Pinpoint the cell where the given text exists, returning its (X, Y) midpoint coordinate. 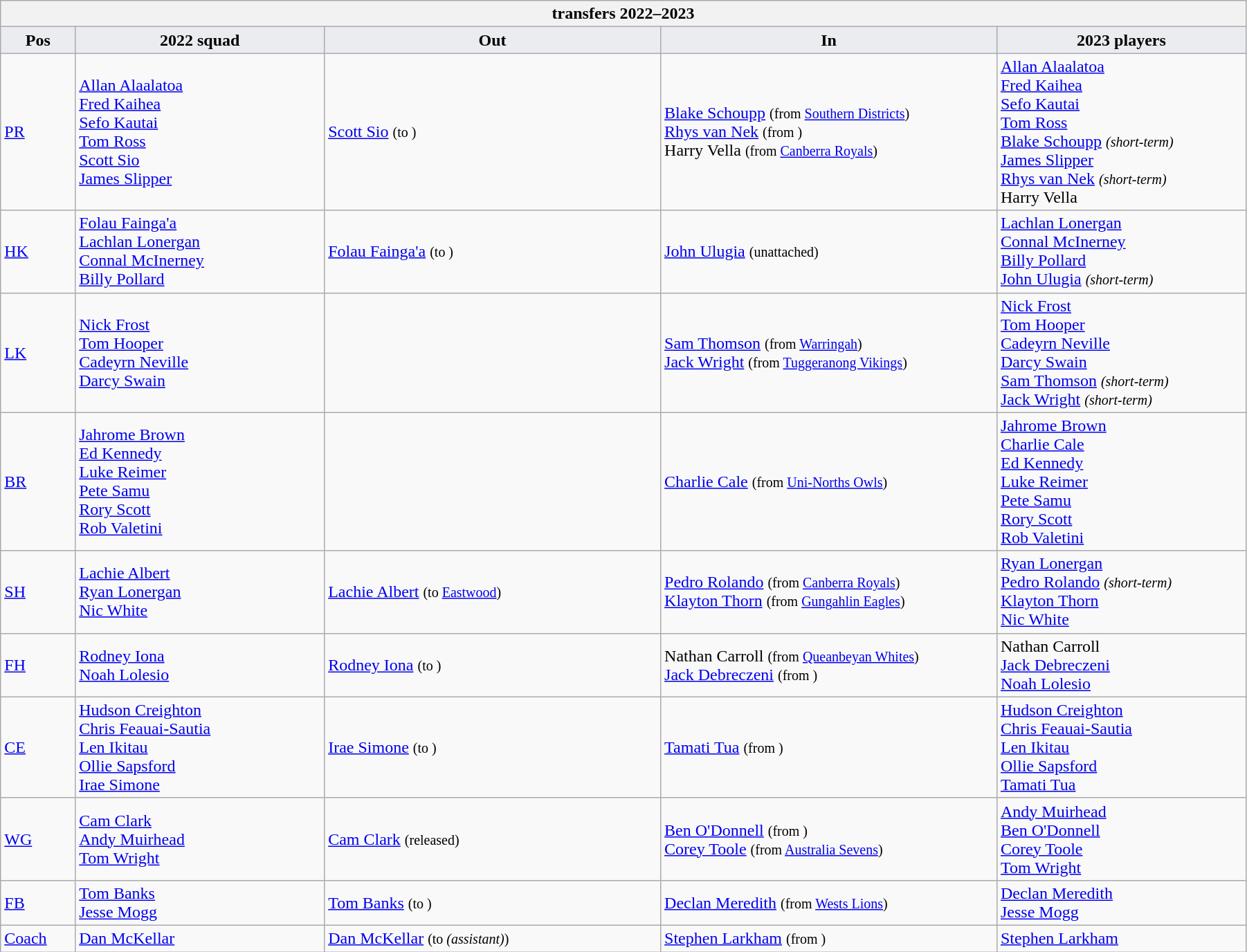
Folau Fainga'a Lachlan Lonergan Connal McInerney Billy Pollard (200, 252)
Charlie Cale (from Uni-Norths Owls) (829, 482)
CE (38, 747)
Declan Meredith (from Wests Lions) (829, 902)
FB (38, 902)
Cam Clark (released) (493, 839)
Folau Fainga'a (to ) (493, 252)
Nathan Carroll Jack Debreczeni Noah Lolesio (1121, 665)
Lachie Albert Ryan Lonergan Nic White (200, 592)
Coach (38, 938)
SH (38, 592)
Allan Alaalatoa Fred Kaihea Sefo Kautai Tom Ross Blake Schoupp (short-term) James Slipper Rhys van Nek (short-term) Harry Vella (1121, 131)
Lachlan Lonergan Connal McInerney Billy Pollard John Ulugia (short-term) (1121, 252)
Dan McKellar (to (assistant)) (493, 938)
Cam Clark Andy Muirhead Tom Wright (200, 839)
Rodney Iona Noah Lolesio (200, 665)
Dan McKellar (200, 938)
2022 squad (200, 40)
Sam Thomson (from Warringah) Jack Wright (from Tuggeranong Vikings) (829, 353)
Hudson Creighton Chris Feauai-Sautia Len Ikitau Ollie Sapsford Irae Simone (200, 747)
John Ulugia (unattached) (829, 252)
HK (38, 252)
Out (493, 40)
Pedro Rolando (from Canberra Royals) Klayton Thorn (from Gungahlin Eagles) (829, 592)
Allan Alaalatoa Fred Kaihea Sefo Kautai Tom Ross Scott Sio James Slipper (200, 131)
Nathan Carroll (from Queanbeyan Whites) Jack Debreczeni (from ) (829, 665)
Stephen Larkham (1121, 938)
WG (38, 839)
Irae Simone (to ) (493, 747)
Jahrome Brown Ed Kennedy Luke Reimer Pete Samu Rory Scott Rob Valetini (200, 482)
Tom Banks Jesse Mogg (200, 902)
Ryan Lonergan Pedro Rolando (short-term) Klayton Thorn Nic White (1121, 592)
Tom Banks (to ) (493, 902)
Declan Meredith Jesse Mogg (1121, 902)
Blake Schoupp (from Southern Districts) Rhys van Nek (from ) Harry Vella (from Canberra Royals) (829, 131)
BR (38, 482)
Jahrome Brown Charlie Cale Ed Kennedy Luke Reimer Pete Samu Rory Scott Rob Valetini (1121, 482)
Andy Muirhead Ben O'Donnell Corey Toole Tom Wright (1121, 839)
Ben O'Donnell (from ) Corey Toole (from Australia Sevens) (829, 839)
Tamati Tua (from ) (829, 747)
LK (38, 353)
Rodney Iona (to ) (493, 665)
FH (38, 665)
PR (38, 131)
Nick Frost Tom Hooper Cadeyrn Neville Darcy Swain Sam Thomson (short-term) Jack Wright (short-term) (1121, 353)
Stephen Larkham (from ) (829, 938)
Nick Frost Tom Hooper Cadeyrn Neville Darcy Swain (200, 353)
Lachie Albert (to Eastwood) (493, 592)
Pos (38, 40)
transfers 2022–2023 (623, 14)
Hudson Creighton Chris Feauai-Sautia Len Ikitau Ollie Sapsford Tamati Tua (1121, 747)
In (829, 40)
Scott Sio (to ) (493, 131)
2023 players (1121, 40)
